Determine the (x, y) coordinate at the center of the cell enclosing the given text.  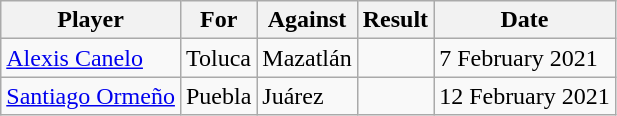
Santiago Ormeño (91, 96)
Puebla (218, 96)
Date (525, 20)
7 February 2021 (525, 58)
Mazatlán (307, 58)
Result (395, 20)
For (218, 20)
12 February 2021 (525, 96)
Against (307, 20)
Toluca (218, 58)
Player (91, 20)
Alexis Canelo (91, 58)
Juárez (307, 96)
